Scan for the cell matching the given text and deliver its [X, Y] coordinate at center. 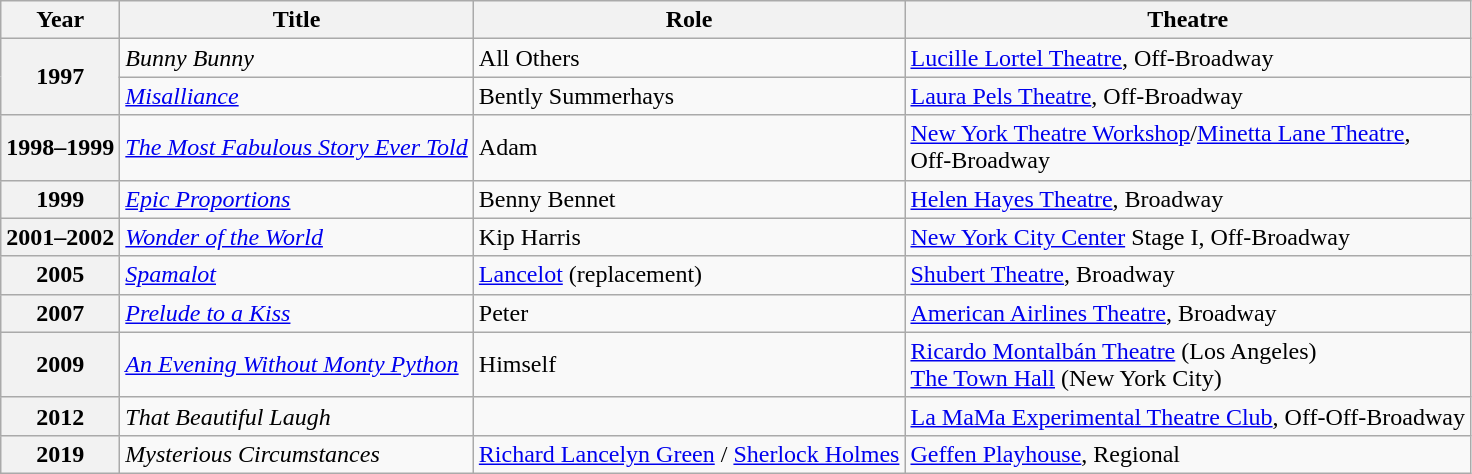
2001–2002 [60, 237]
Year [60, 20]
New York Theatre Workshop/Minetta Lane Theatre,Off-Broadway [1188, 148]
Lucille Lortel Theatre, Off-Broadway [1188, 58]
All Others [689, 58]
Bunny Bunny [297, 58]
Kip Harris [689, 237]
Spamalot [297, 275]
Theatre [1188, 20]
1998–1999 [60, 148]
New York City Center Stage I, Off-Broadway [1188, 237]
2007 [60, 313]
Geffen Playhouse, Regional [1188, 454]
Himself [689, 364]
2009 [60, 364]
Epic Proportions [297, 199]
The Most Fabulous Story Ever Told [297, 148]
Adam [689, 148]
Prelude to a Kiss [297, 313]
Role [689, 20]
1999 [60, 199]
2012 [60, 416]
Bently Summerhays [689, 96]
Shubert Theatre, Broadway [1188, 275]
American Airlines Theatre, Broadway [1188, 313]
Peter [689, 313]
Mysterious Circumstances [297, 454]
Laura Pels Theatre, Off-Broadway [1188, 96]
1997 [60, 77]
Richard Lancelyn Green / Sherlock Holmes [689, 454]
Misalliance [297, 96]
La MaMa Experimental Theatre Club, Off-Off-Broadway [1188, 416]
That Beautiful Laugh [297, 416]
Lancelot (replacement) [689, 275]
2019 [60, 454]
An Evening Without Monty Python [297, 364]
Title [297, 20]
2005 [60, 275]
Helen Hayes Theatre, Broadway [1188, 199]
Wonder of the World [297, 237]
Benny Bennet [689, 199]
Ricardo Montalbán Theatre (Los Angeles)The Town Hall (New York City) [1188, 364]
